Provide the (x, y) coordinate of the cell's center where the given text is located.  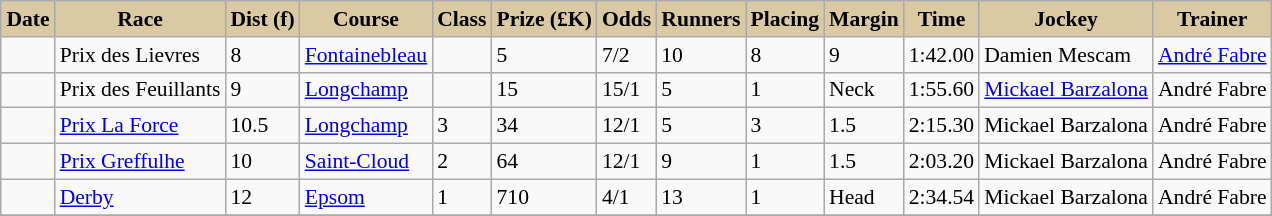
Neck (864, 90)
12 (262, 197)
Odds (626, 19)
2:15.30 (942, 126)
15 (544, 90)
Date (28, 19)
Prix Greffulhe (140, 162)
710 (544, 197)
Course (366, 19)
Fontainebleau (366, 55)
Epsom (366, 197)
Race (140, 19)
Derby (140, 197)
7/2 (626, 55)
Class (462, 19)
64 (544, 162)
2:03.20 (942, 162)
34 (544, 126)
Trainer (1212, 19)
Prize (£K) (544, 19)
Prix des Lievres (140, 55)
Time (942, 19)
Jockey (1066, 19)
1:42.00 (942, 55)
Head (864, 197)
15/1 (626, 90)
2 (462, 162)
Margin (864, 19)
Placing (785, 19)
Prix des Feuillants (140, 90)
1:55.60 (942, 90)
Prix La Force (140, 126)
13 (700, 197)
Damien Mescam (1066, 55)
Saint-Cloud (366, 162)
Dist (f) (262, 19)
10.5 (262, 126)
4/1 (626, 197)
Runners (700, 19)
2:34.54 (942, 197)
